Extract the [x, y] coordinate from the center of the cell holding the provided text.  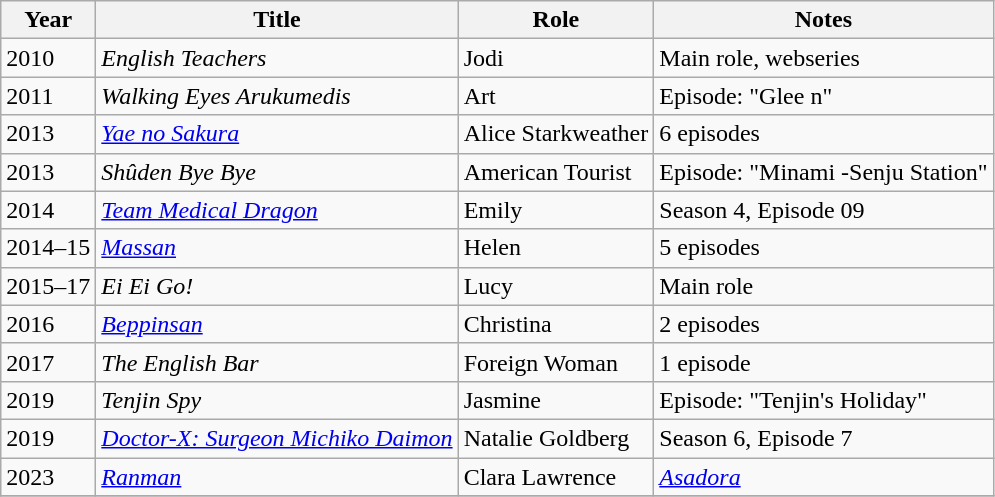
Asadora [824, 477]
Massan [277, 248]
2010 [48, 58]
Ranman [277, 477]
Season 4, Episode 09 [824, 210]
American Tourist [556, 172]
Helen [556, 248]
2016 [48, 324]
Natalie Goldberg [556, 438]
Art [556, 96]
Episode: "Glee n" [824, 96]
Episode: "Tenjin's Holiday" [824, 400]
2014–15 [48, 248]
Emily [556, 210]
Main role, webseries [824, 58]
2 episodes [824, 324]
Notes [824, 20]
Ei Ei Go! [277, 286]
Episode: "Minami -Senju Station" [824, 172]
English Teachers [277, 58]
Jodi [556, 58]
Beppinsan [277, 324]
2023 [48, 477]
Foreign Woman [556, 362]
Season 6, Episode 7 [824, 438]
Walking Eyes Arukumedis [277, 96]
Yae no Sakura [277, 134]
Role [556, 20]
Tenjin Spy [277, 400]
Doctor-X: Surgeon Michiko Daimon [277, 438]
Main role [824, 286]
Title [277, 20]
2017 [48, 362]
Clara Lawrence [556, 477]
Shûden Bye Bye [277, 172]
Jasmine [556, 400]
6 episodes [824, 134]
1 episode [824, 362]
Lucy [556, 286]
Christina [556, 324]
Team Medical Dragon [277, 210]
2015–17 [48, 286]
2014 [48, 210]
The English Bar [277, 362]
5 episodes [824, 248]
Alice Starkweather [556, 134]
2011 [48, 96]
Year [48, 20]
